Scan for the cell matching the given text and deliver its (x, y) coordinate at center. 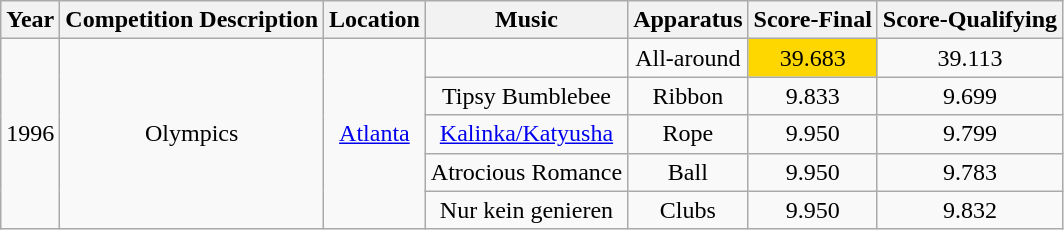
Score-Final (812, 20)
Atlanta (375, 134)
9.799 (970, 134)
Location (375, 20)
39.683 (812, 58)
Clubs (688, 210)
39.113 (970, 58)
Competition Description (192, 20)
Nur kein genieren (526, 210)
Kalinka/Katyusha (526, 134)
9.832 (970, 210)
Year (30, 20)
Score-Qualifying (970, 20)
9.833 (812, 96)
1996 (30, 134)
Ball (688, 172)
All-around (688, 58)
Olympics (192, 134)
Ribbon (688, 96)
9.783 (970, 172)
Rope (688, 134)
Music (526, 20)
Tipsy Bumblebee (526, 96)
9.699 (970, 96)
Apparatus (688, 20)
Atrocious Romance (526, 172)
